Detect which cell encompasses the target text, then output its [X, Y] center coordinate. 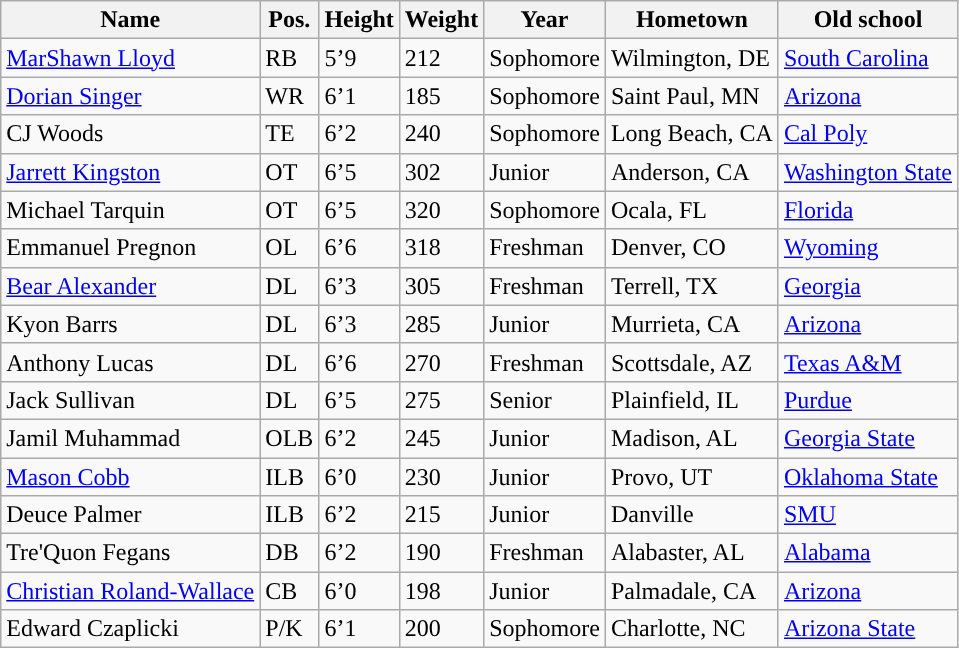
Alabama [868, 553]
Provo, UT [692, 477]
OLB [290, 438]
OL [290, 248]
Denver, CO [692, 248]
P/K [290, 629]
285 [441, 324]
TE [290, 134]
Long Beach, CA [692, 134]
Cal Poly [868, 134]
Purdue [868, 400]
Hometown [692, 20]
Year [545, 20]
CB [290, 591]
318 [441, 248]
245 [441, 438]
Senior [545, 400]
Ocala, FL [692, 210]
Georgia [868, 286]
Mason Cobb [130, 477]
198 [441, 591]
Name [130, 20]
270 [441, 362]
Murrieta, CA [692, 324]
SMU [868, 515]
Alabaster, AL [692, 553]
230 [441, 477]
Danville [692, 515]
WR [290, 96]
Old school [868, 20]
275 [441, 400]
Texas A&M [868, 362]
Emmanuel Pregnon [130, 248]
5’9 [359, 58]
Palmadale, CA [692, 591]
Jamil Muhammad [130, 438]
Charlotte, NC [692, 629]
302 [441, 172]
Wilmington, DE [692, 58]
DB [290, 553]
Tre'Quon Fegans [130, 553]
240 [441, 134]
Kyon Barrs [130, 324]
Florida [868, 210]
CJ Woods [130, 134]
Weight [441, 20]
Wyoming [868, 248]
212 [441, 58]
Jarrett Kingston [130, 172]
190 [441, 553]
Christian Roland-Wallace [130, 591]
RB [290, 58]
South Carolina [868, 58]
Georgia State [868, 438]
Saint Paul, MN [692, 96]
Deuce Palmer [130, 515]
Madison, AL [692, 438]
215 [441, 515]
Pos. [290, 20]
Jack Sullivan [130, 400]
Terrell, TX [692, 286]
Edward Czaplicki [130, 629]
305 [441, 286]
Arizona State [868, 629]
200 [441, 629]
Height [359, 20]
Michael Tarquin [130, 210]
Washington State [868, 172]
Dorian Singer [130, 96]
MarShawn Lloyd [130, 58]
Bear Alexander [130, 286]
185 [441, 96]
Anthony Lucas [130, 362]
Oklahoma State [868, 477]
Scottsdale, AZ [692, 362]
320 [441, 210]
Plainfield, IL [692, 400]
Anderson, CA [692, 172]
